Pinpoint the cell where the given text exists, returning its [x, y] midpoint coordinate. 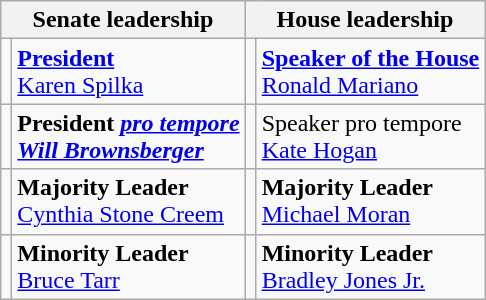
President Karen Spilka [128, 72]
President pro tempore Will Brownsberger [128, 136]
Minority Leader Bruce Tarr [128, 266]
Speaker pro tempore Kate Hogan [370, 136]
Majority LeaderMichael Moran [370, 202]
Speaker of the House Ronald Mariano [370, 72]
House leadership [365, 20]
Majority Leader Cynthia Stone Creem [128, 202]
Minority Leader Bradley Jones Jr. [370, 266]
Senate leadership [123, 20]
